Return (X, Y) of the center of cell containing provided text 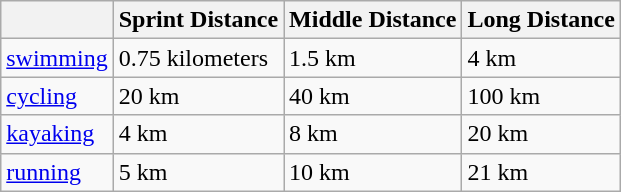
Middle Distance (373, 20)
Sprint Distance (198, 20)
100 km (541, 96)
21 km (541, 172)
40 km (373, 96)
kayaking (57, 134)
Long Distance (541, 20)
0.75 kilometers (198, 58)
5 km (198, 172)
8 km (373, 134)
swimming (57, 58)
10 km (373, 172)
1.5 km (373, 58)
cycling (57, 96)
running (57, 172)
